Output the (x, y) coordinate of the center of the cell containing the given text.  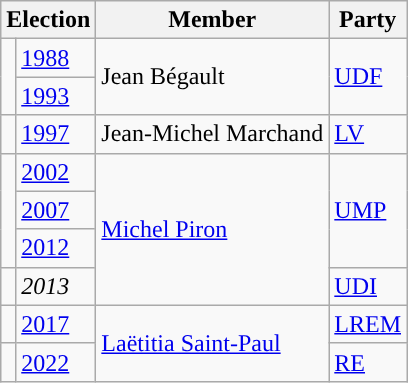
2022 (56, 362)
UDF (368, 77)
LV (368, 134)
Michel Piron (212, 229)
Jean Bégault (212, 77)
2013 (56, 286)
2007 (56, 210)
1997 (56, 134)
Jean-Michel Marchand (212, 134)
2017 (56, 324)
LREM (368, 324)
1988 (56, 58)
1993 (56, 96)
Party (368, 20)
2012 (56, 248)
Laëtitia Saint-Paul (212, 343)
2002 (56, 172)
RE (368, 362)
Election (48, 20)
UMP (368, 210)
Member (212, 20)
UDI (368, 286)
